Identify which cell holds the provided text, then report its [X, Y] central coordinate. 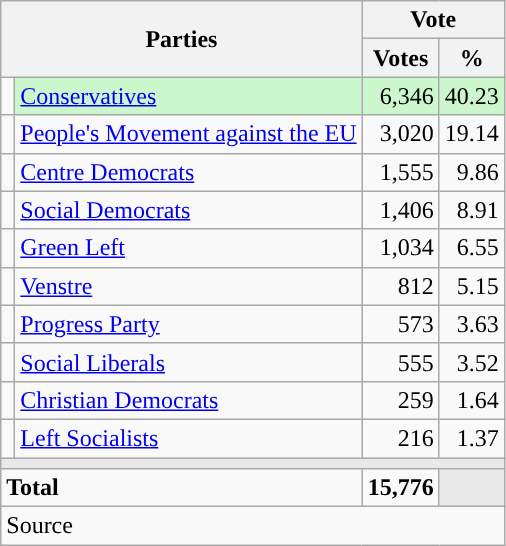
Progress Party [188, 324]
Votes [400, 58]
19.14 [472, 134]
1,555 [400, 172]
555 [400, 362]
Green Left [188, 248]
9.86 [472, 172]
5.15 [472, 286]
Conservatives [188, 96]
% [472, 58]
Total [182, 488]
216 [400, 438]
6.55 [472, 248]
259 [400, 400]
Christian Democrats [188, 400]
3.63 [472, 324]
Venstre [188, 286]
Centre Democrats [188, 172]
3.52 [472, 362]
6,346 [400, 96]
1.64 [472, 400]
3,020 [400, 134]
15,776 [400, 488]
People's Movement against the EU [188, 134]
Left Socialists [188, 438]
Parties [182, 39]
Vote [433, 20]
Social Liberals [188, 362]
1,034 [400, 248]
8.91 [472, 210]
40.23 [472, 96]
Social Democrats [188, 210]
812 [400, 286]
1.37 [472, 438]
573 [400, 324]
1,406 [400, 210]
Source [253, 526]
